Find where the given text appears and provide that cell's center as (x, y) coordinate. 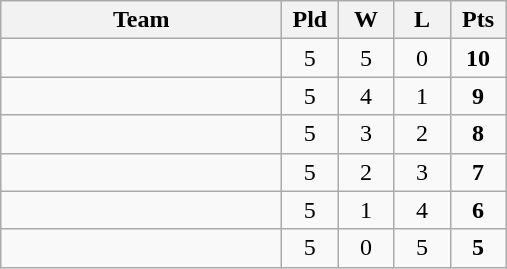
9 (478, 96)
Team (142, 20)
8 (478, 134)
6 (478, 210)
L (422, 20)
Pts (478, 20)
Pld (310, 20)
10 (478, 58)
W (366, 20)
7 (478, 172)
